Output the (x, y) coordinate of the center of the cell containing the given text.  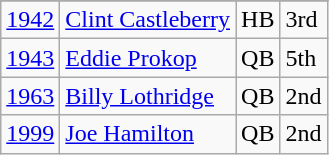
Eddie Prokop (148, 58)
Joe Hamilton (148, 134)
5th (304, 58)
HB (258, 20)
1942 (30, 20)
3rd (304, 20)
Billy Lothridge (148, 96)
1943 (30, 58)
1963 (30, 96)
1999 (30, 134)
Clint Castleberry (148, 20)
